Scan for the cell matching the given text and deliver its (X, Y) coordinate at center. 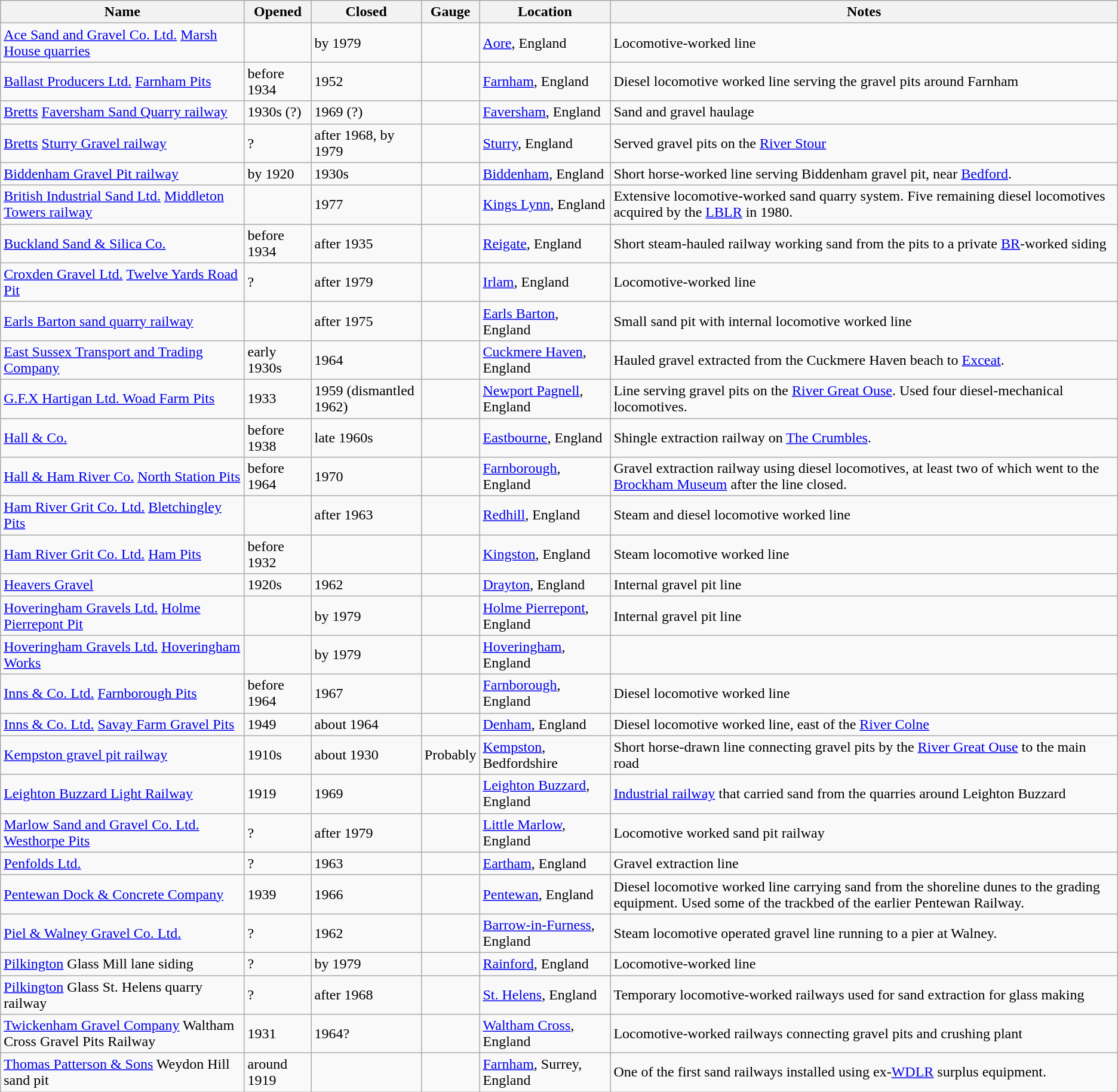
Opened (278, 12)
Farnham, Surrey, England (545, 1072)
1963 (366, 863)
Cuckmere Haven, England (545, 359)
Pentewan, England (545, 894)
Shingle extraction railway on The Crumbles. (864, 437)
Ham River Grit Co. Ltd. Bletchingley Pits (122, 516)
1920s (278, 585)
Earls Barton sand quarry railway (122, 321)
Heavers Gravel (122, 585)
Short horse-drawn line connecting gravel pits by the River Great Ouse to the main road (864, 755)
Probably (450, 755)
1930s (366, 174)
after 1975 (366, 321)
1970 (366, 476)
Steam and diesel locomotive worked line (864, 516)
Ace Sand and Gravel Co. Ltd. Marsh House quarries (122, 43)
Hoveringham, England (545, 654)
Closed (366, 12)
Hoveringham Gravels Ltd. Holme Pierrepont Pit (122, 616)
Reigate, England (545, 244)
Extensive locomotive-worked sand quarry system. Five remaining diesel locomotives acquired by the LBLR in 1980. (864, 204)
Inns & Co. Ltd. Farnborough Pits (122, 694)
Aore, England (545, 43)
Industrial railway that carried sand from the quarries around Leighton Buzzard (864, 794)
St. Helens, England (545, 995)
Denham, England (545, 724)
Leighton Buzzard, England (545, 794)
Short steam-hauled railway working sand from the pits to a private BR-worked siding (864, 244)
Location (545, 12)
1977 (366, 204)
Holme Pierrepont, England (545, 616)
Eartham, England (545, 863)
1952 (366, 81)
Gauge (450, 12)
G.F.X Hartigan Ltd. Woad Farm Pits (122, 399)
early 1930s (278, 359)
Eastbourne, England (545, 437)
Buckland Sand & Silica Co. (122, 244)
1931 (278, 1034)
Pilkington Glass St. Helens quarry railway (122, 995)
Diesel locomotive worked line, east of the River Colne (864, 724)
Steam locomotive worked line (864, 554)
Ballast Producers Ltd. Farnham Pits (122, 81)
Newport Pagnell, England (545, 399)
Piel & Walney Gravel Co. Ltd. (122, 933)
Twickenham Gravel Company Waltham Cross Gravel Pits Railway (122, 1034)
Locomotive-worked railways connecting gravel pits and crushing plant (864, 1034)
Farnham, England (545, 81)
1933 (278, 399)
Temporary locomotive-worked railways used for sand extraction for glass making (864, 995)
about 1964 (366, 724)
Biddenham, England (545, 174)
1969 (366, 794)
Rainford, England (545, 964)
Pentewan Dock & Concrete Company (122, 894)
1910s (278, 755)
Hoveringham Gravels Ltd. Hoveringham Works (122, 654)
1919 (278, 794)
Bretts Sturry Gravel railway (122, 143)
after 1935 (366, 244)
Croxden Gravel Ltd. Twelve Yards Road Pit (122, 282)
about 1930 (366, 755)
Name (122, 12)
Waltham Cross, England (545, 1034)
Faversham, England (545, 112)
Diesel locomotive worked line (864, 694)
1964? (366, 1034)
Gravel extraction railway using diesel locomotives, at least two of which went to the Brockham Museum after the line closed. (864, 476)
Bretts Faversham Sand Quarry railway (122, 112)
1966 (366, 894)
One of the first sand railways installed using ex-WDLR surplus equipment. (864, 1072)
1949 (278, 724)
by 1920 (278, 174)
Hall & Co. (122, 437)
Sand and gravel haulage (864, 112)
Leighton Buzzard Light Railway (122, 794)
Inns & Co. Ltd. Savay Farm Gravel Pits (122, 724)
Small sand pit with internal locomotive worked line (864, 321)
after 1968, by 1979 (366, 143)
Sturry, England (545, 143)
Irlam, England (545, 282)
Kings Lynn, England (545, 204)
Ham River Grit Co. Ltd. Ham Pits (122, 554)
Marlow Sand and Gravel Co. Ltd. Westhorpe Pits (122, 832)
Kingston, England (545, 554)
Served gravel pits on the River Stour (864, 143)
before 1938 (278, 437)
Penfolds Ltd. (122, 863)
Drayton, England (545, 585)
Steam locomotive operated gravel line running to a pier at Walney. (864, 933)
East Sussex Transport and Trading Company (122, 359)
1964 (366, 359)
Kempston gravel pit railway (122, 755)
1930s (?) (278, 112)
1959 (dismantled 1962) (366, 399)
Hauled gravel extracted from the Cuckmere Haven beach to Exceat. (864, 359)
Redhill, England (545, 516)
1967 (366, 694)
after 1963 (366, 516)
Notes (864, 12)
late 1960s (366, 437)
Biddenham Gravel Pit railway (122, 174)
Short horse-worked line serving Biddenham gravel pit, near Bedford. (864, 174)
British Industrial Sand Ltd. Middleton Towers railway (122, 204)
around 1919 (278, 1072)
Locomotive worked sand pit railway (864, 832)
Kempston, Bedfordshire (545, 755)
before 1932 (278, 554)
Earls Barton, England (545, 321)
Thomas Patterson & Sons Weydon Hill sand pit (122, 1072)
Diesel locomotive worked line serving the gravel pits around Farnham (864, 81)
Little Marlow, England (545, 832)
after 1968 (366, 995)
Hall & Ham River Co. North Station Pits (122, 476)
Gravel extraction line (864, 863)
1939 (278, 894)
1969 (?) (366, 112)
Line serving gravel pits on the River Great Ouse. Used four diesel-mechanical locomotives. (864, 399)
Barrow-in-Furness, England (545, 933)
Pilkington Glass Mill lane siding (122, 964)
